Search for the cell housing the specified text and yield its (x, y) center coordinate. 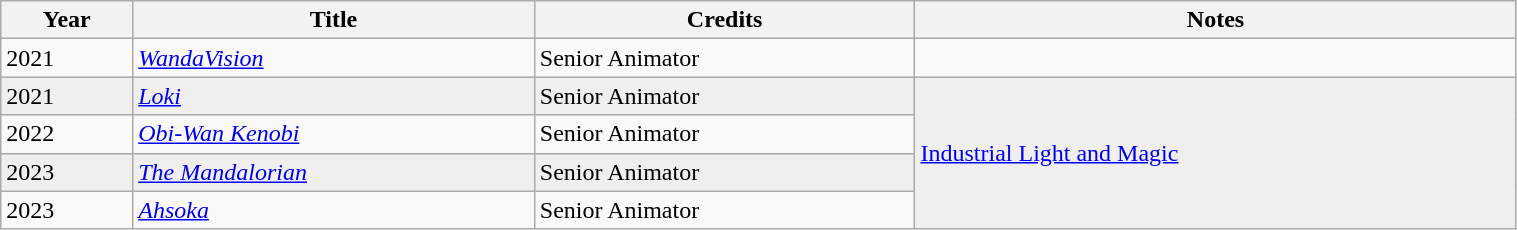
Title (334, 20)
2022 (67, 134)
Ahsoka (334, 210)
The Mandalorian (334, 172)
Credits (724, 20)
Obi-Wan Kenobi (334, 134)
WandaVision (334, 58)
Industrial Light and Magic (1216, 153)
Loki (334, 96)
Year (67, 20)
Notes (1216, 20)
